From the cell containing the given text, extract its center point as (x, y) coordinate. 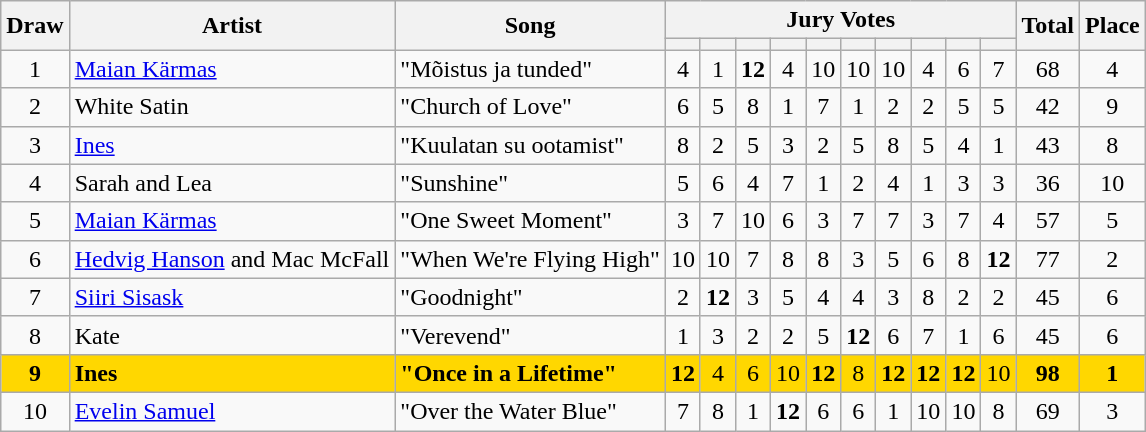
Evelin Samuel (232, 411)
"Kuulatan su ootamist" (530, 145)
"One Sweet Moment" (530, 221)
68 (1048, 69)
Song (530, 26)
43 (1048, 145)
Place (1113, 26)
"Verevend" (530, 335)
"Over the Water Blue" (530, 411)
77 (1048, 259)
Sarah and Lea (232, 183)
36 (1048, 183)
"Goodnight" (530, 297)
"Church of Love" (530, 107)
69 (1048, 411)
White Satin (232, 107)
Jury Votes (840, 20)
98 (1048, 373)
Total (1048, 26)
Artist (232, 26)
"Once in a Lifetime" (530, 373)
Kate (232, 335)
Hedvig Hanson and Mac McFall (232, 259)
57 (1048, 221)
"Sunshine" (530, 183)
42 (1048, 107)
Siiri Sisask (232, 297)
Draw (35, 26)
"Mõistus ja tunded" (530, 69)
"When We're Flying High" (530, 259)
